Find where the given text appears and provide that cell's center as (X, Y) coordinate. 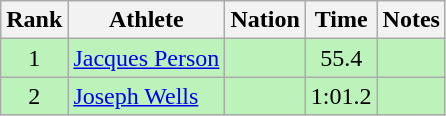
Notes (411, 20)
Athlete (146, 20)
2 (34, 96)
Joseph Wells (146, 96)
Rank (34, 20)
Nation (265, 20)
Time (341, 20)
1 (34, 58)
1:01.2 (341, 96)
55.4 (341, 58)
Jacques Person (146, 58)
